Return (X, Y) of the center of cell containing provided text 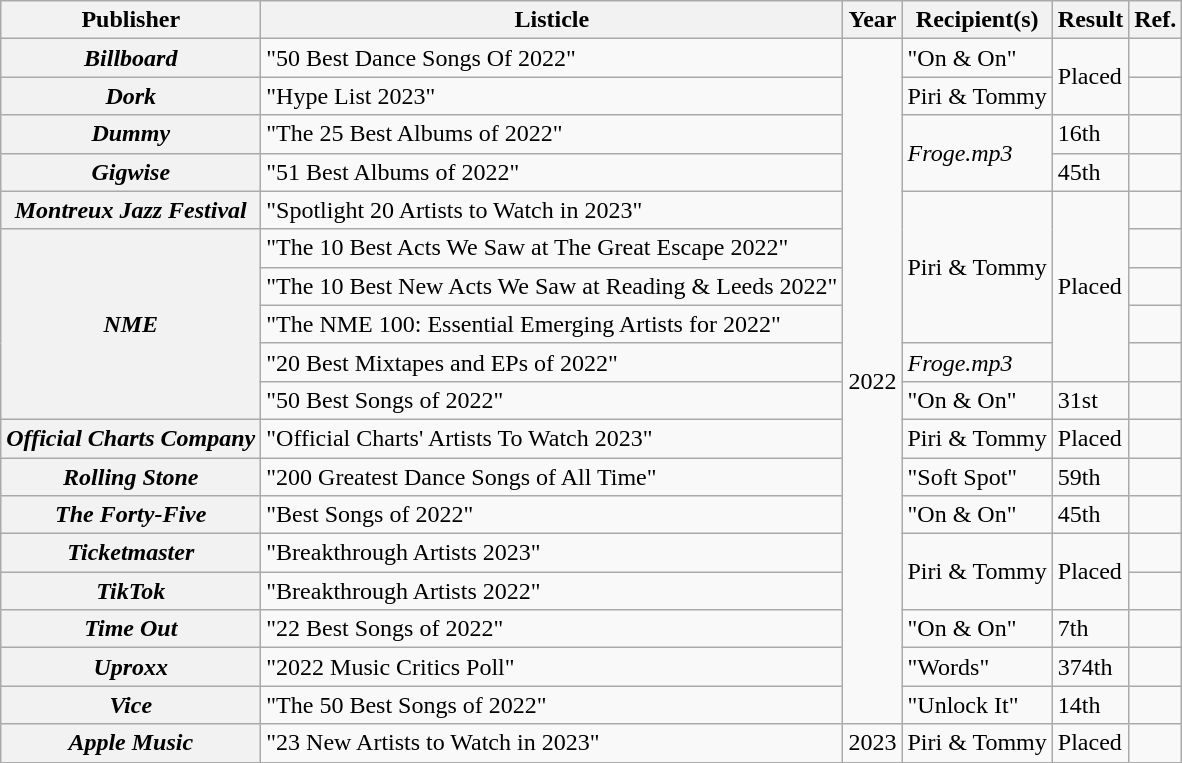
"Words" (977, 667)
NME (131, 324)
"Hype List 2023" (552, 96)
59th (1090, 477)
The Forty-Five (131, 515)
"Soft Spot" (977, 477)
"23 New Artists to Watch in 2023" (552, 743)
"Official Charts' Artists To Watch 2023" (552, 438)
374th (1090, 667)
"Spotlight 20 Artists to Watch in 2023" (552, 210)
Apple Music (131, 743)
"200 Greatest Dance Songs of All Time" (552, 477)
"The 25 Best Albums of 2022" (552, 134)
14th (1090, 705)
Time Out (131, 629)
"Unlock It" (977, 705)
Year (872, 20)
Recipient(s) (977, 20)
Publisher (131, 20)
Gigwise (131, 172)
"Breakthrough Artists 2023" (552, 553)
16th (1090, 134)
"Best Songs of 2022" (552, 515)
"51 Best Albums of 2022" (552, 172)
Billboard (131, 58)
Rolling Stone (131, 477)
Montreux Jazz Festival (131, 210)
Result (1090, 20)
Ticketmaster (131, 553)
Official Charts Company (131, 438)
31st (1090, 400)
TikTok (131, 591)
"The NME 100: Essential Emerging Artists for 2022" (552, 324)
"22 Best Songs of 2022" (552, 629)
"50 Best Songs of 2022" (552, 400)
2023 (872, 743)
7th (1090, 629)
"Breakthrough Artists 2022" (552, 591)
"The 10 Best New Acts We Saw at Reading & Leeds 2022" (552, 286)
Listicle (552, 20)
Dork (131, 96)
Uproxx (131, 667)
"The 50 Best Songs of 2022" (552, 705)
"50 Best Dance Songs Of 2022" (552, 58)
Dummy (131, 134)
"2022 Music Critics Poll" (552, 667)
Vice (131, 705)
2022 (872, 382)
"20 Best Mixtapes and EPs of 2022" (552, 362)
Ref. (1156, 20)
"The 10 Best Acts We Saw at The Great Escape 2022" (552, 248)
